Identify which cell holds the provided text, then report its [X, Y] central coordinate. 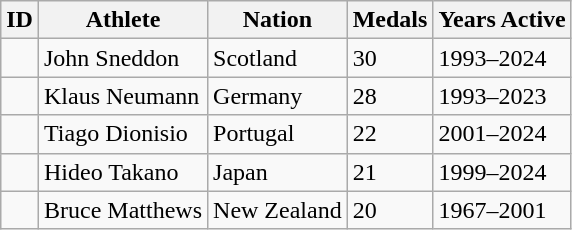
Portugal [278, 134]
Medals [390, 20]
2001–2024 [502, 134]
Nation [278, 20]
Athlete [122, 20]
28 [390, 96]
Hideo Takano [122, 172]
New Zealand [278, 210]
1993–2023 [502, 96]
Germany [278, 96]
Years Active [502, 20]
Tiago Dionisio [122, 134]
30 [390, 58]
21 [390, 172]
Bruce Matthews [122, 210]
Klaus Neumann [122, 96]
1993–2024 [502, 58]
John Sneddon [122, 58]
1967–2001 [502, 210]
Scotland [278, 58]
22 [390, 134]
Japan [278, 172]
ID [20, 20]
1999–2024 [502, 172]
20 [390, 210]
